Find where the given text appears and provide that cell's center as [X, Y] coordinate. 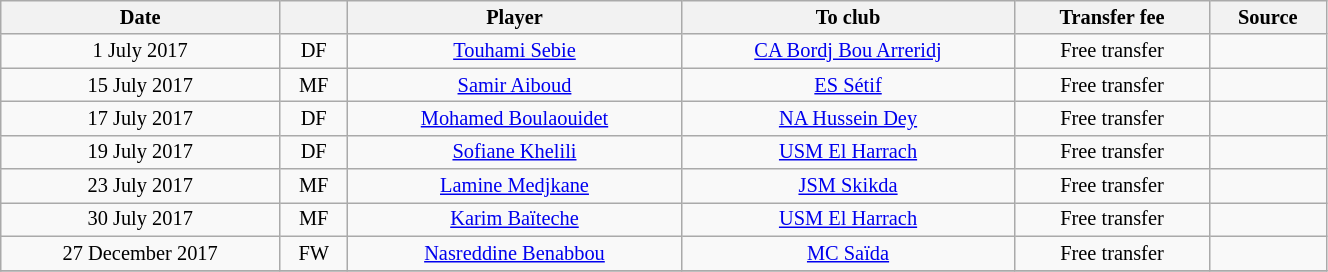
Samir Aiboud [515, 85]
15 July 2017 [140, 85]
Transfer fee [1112, 17]
ES Sétif [848, 85]
FW [314, 253]
NA Hussein Dey [848, 118]
17 July 2017 [140, 118]
19 July 2017 [140, 152]
MC Saïda [848, 253]
To club [848, 17]
30 July 2017 [140, 219]
Source [1268, 17]
1 July 2017 [140, 51]
Sofiane Khelili [515, 152]
JSM Skikda [848, 186]
27 December 2017 [140, 253]
Date [140, 17]
Lamine Medjkane [515, 186]
Karim Baïteche [515, 219]
Mohamed Boulaouidet [515, 118]
Touhami Sebie [515, 51]
Nasreddine Benabbou [515, 253]
23 July 2017 [140, 186]
Player [515, 17]
CA Bordj Bou Arreridj [848, 51]
